Determine the [X, Y] coordinate at the center of the cell enclosing the given text.  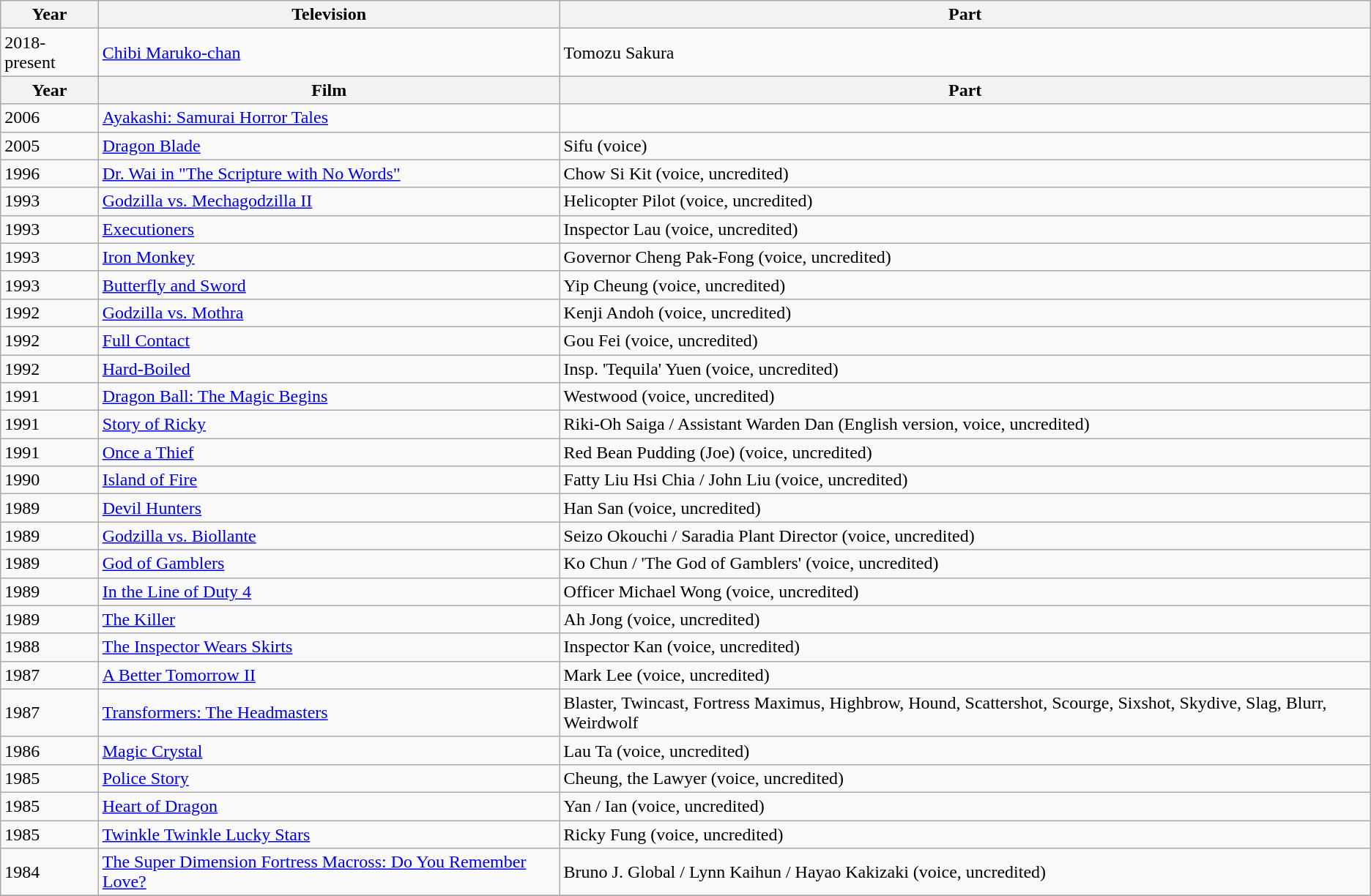
Once a Thief [329, 452]
A Better Tomorrow II [329, 675]
Ko Chun / 'The God of Gamblers' (voice, uncredited) [965, 564]
Island of Fire [329, 480]
Blaster, Twincast, Fortress Maximus, Highbrow, Hound, Scattershot, Scourge, Sixshot, Skydive, Slag, Blurr, Weirdwolf [965, 713]
Sifu (voice) [965, 146]
Riki-Oh Saiga / Assistant Warden Dan (English version, voice, uncredited) [965, 425]
God of Gamblers [329, 564]
Full Contact [329, 340]
Fatty Liu Hsi Chia / John Liu (voice, uncredited) [965, 480]
Han San (voice, uncredited) [965, 508]
Godzilla vs. Mechagodzilla II [329, 201]
Cheung, the Lawyer (voice, uncredited) [965, 778]
Westwood (voice, uncredited) [965, 397]
Yan / Ian (voice, uncredited) [965, 806]
1986 [50, 750]
Ricky Fung (voice, uncredited) [965, 834]
Iron Monkey [329, 257]
Chow Si Kit (voice, uncredited) [965, 173]
Dragon Blade [329, 146]
Dr. Wai in "The Scripture with No Words" [329, 173]
Godzilla vs. Biollante [329, 536]
Heart of Dragon [329, 806]
Yip Cheung (voice, uncredited) [965, 285]
Helicopter Pilot (voice, uncredited) [965, 201]
Hard-Boiled [329, 368]
Transformers: The Headmasters [329, 713]
Executioners [329, 229]
Magic Crystal [329, 750]
1984 [50, 873]
Film [329, 90]
1990 [50, 480]
Red Bean Pudding (Joe) (voice, uncredited) [965, 452]
Devil Hunters [329, 508]
Story of Ricky [329, 425]
2005 [50, 146]
Ah Jong (voice, uncredited) [965, 619]
Television [329, 15]
Tomozu Sakura [965, 53]
Ayakashi: Samurai Horror Tales [329, 118]
Inspector Lau (voice, uncredited) [965, 229]
Insp. 'Tequila' Yuen (voice, uncredited) [965, 368]
Officer Michael Wong (voice, uncredited) [965, 591]
Bruno J. Global / Lynn Kaihun / Hayao Kakizaki (voice, uncredited) [965, 873]
Twinkle Twinkle Lucky Stars [329, 834]
Mark Lee (voice, uncredited) [965, 675]
The Super Dimension Fortress Macross: Do You Remember Love? [329, 873]
In the Line of Duty 4 [329, 591]
Godzilla vs. Mothra [329, 313]
Dragon Ball: The Magic Begins [329, 397]
Chibi Maruko-chan [329, 53]
Gou Fei (voice, uncredited) [965, 340]
2006 [50, 118]
2018-present [50, 53]
Police Story [329, 778]
Inspector Kan (voice, uncredited) [965, 647]
Lau Ta (voice, uncredited) [965, 750]
The Killer [329, 619]
Butterfly and Sword [329, 285]
1996 [50, 173]
Kenji Andoh (voice, uncredited) [965, 313]
Seizo Okouchi / Saradia Plant Director (voice, uncredited) [965, 536]
The Inspector Wears Skirts [329, 647]
1988 [50, 647]
Governor Cheng Pak-Fong (voice, uncredited) [965, 257]
